Scan for the cell matching the given text and deliver its (X, Y) coordinate at center. 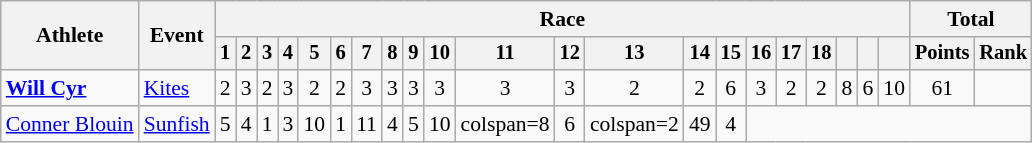
17 (791, 54)
colspan=2 (634, 124)
15 (731, 54)
14 (700, 54)
Will Cyr (70, 88)
12 (570, 54)
Sunfish (177, 124)
Kites (177, 88)
Total (971, 19)
Conner Blouin (70, 124)
13 (634, 54)
49 (700, 124)
61 (942, 88)
Rank (1003, 54)
7 (366, 54)
18 (821, 54)
Athlete (70, 36)
Race (562, 19)
9 (414, 54)
colspan=8 (506, 124)
Event (177, 36)
16 (761, 54)
Points (942, 54)
